Detect which cell encompasses the target text, then output its (x, y) center coordinate. 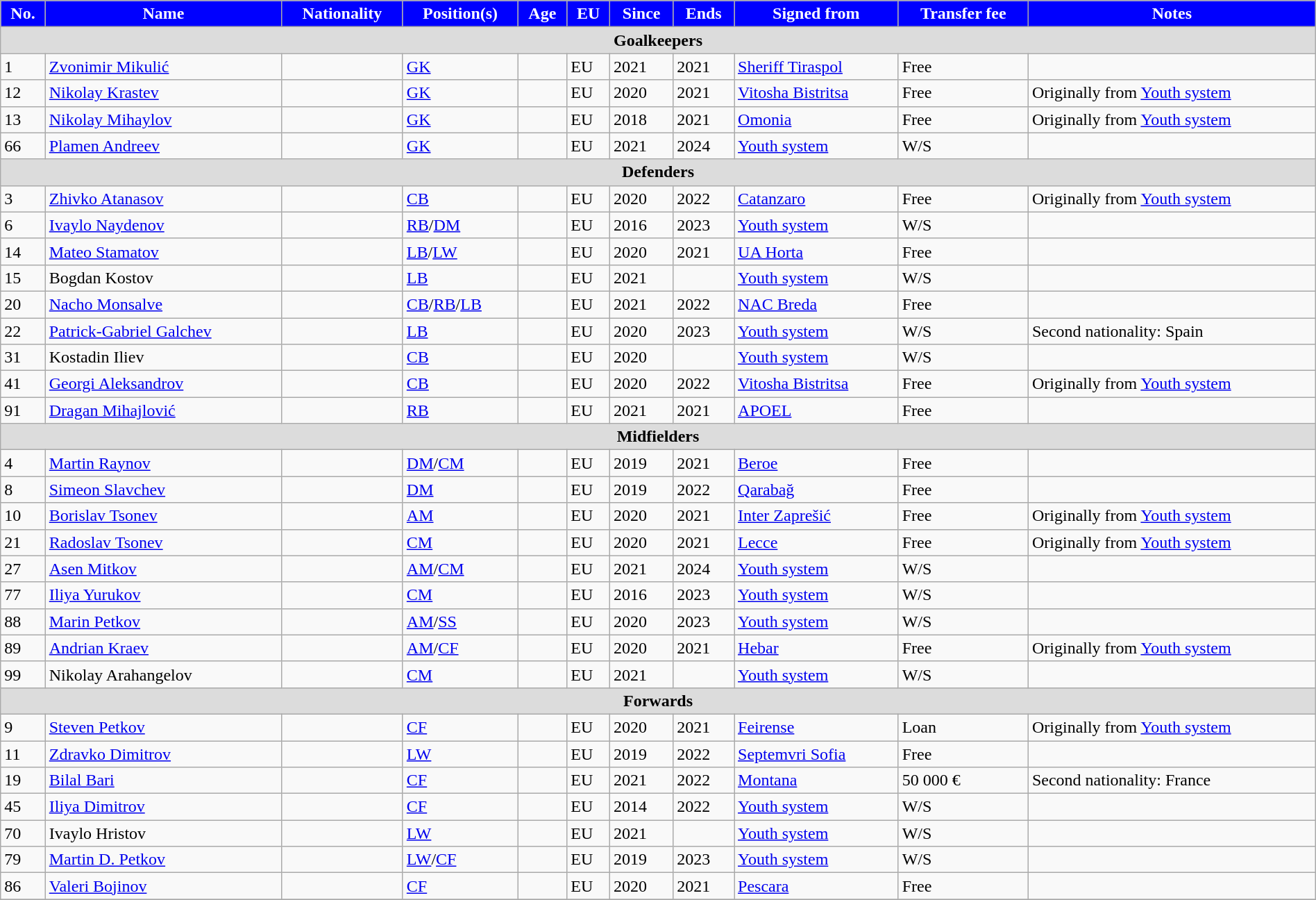
AM (460, 516)
Zhivko Atanasov (163, 199)
9 (23, 727)
Steven Petkov (163, 727)
Bogdan Kostov (163, 278)
Defenders (658, 172)
Name (163, 14)
Second nationality: France (1172, 781)
66 (23, 146)
77 (23, 595)
Ivaylo Naydenov (163, 225)
Signed from (816, 14)
Qarabağ (816, 490)
Valeri Bojinov (163, 886)
Iliya Yurukov (163, 595)
APOEL (816, 410)
Feirense (816, 727)
Andrian Kraev (163, 648)
31 (23, 358)
RB (460, 410)
Martin Raynov (163, 463)
41 (23, 384)
Position(s) (460, 14)
UA Horta (816, 251)
Radoslav Tsonev (163, 542)
DM (460, 490)
12 (23, 93)
2014 (641, 807)
79 (23, 860)
Second nationality: Spain (1172, 331)
Sheriff Tiraspol (816, 67)
Patrick-Gabriel Galchev (163, 331)
20 (23, 304)
Ends (704, 14)
91 (23, 410)
Catanzaro (816, 199)
1 (23, 67)
RB/DM (460, 225)
45 (23, 807)
AM/CF (460, 648)
Bilal Bari (163, 781)
No. (23, 14)
Beroe (816, 463)
Loan (963, 727)
Forwards (658, 701)
Montana (816, 781)
Notes (1172, 14)
Nikolay Mihaylov (163, 119)
89 (23, 648)
Transfer fee (963, 14)
Borislav Tsonev (163, 516)
Marin Petkov (163, 622)
LW/CF (460, 860)
Inter Zaprešić (816, 516)
AM/SS (460, 622)
6 (23, 225)
Nikolay Krastev (163, 93)
Iliya Dimitrov (163, 807)
Dragan Mihajlović (163, 410)
Septemvri Sofia (816, 753)
99 (23, 674)
Ivaylo Hristov (163, 833)
27 (23, 569)
22 (23, 331)
Zvonimir Mikulić (163, 67)
8 (23, 490)
Mateo Stamatov (163, 251)
CB/RB/LB (460, 304)
Simeon Slavchev (163, 490)
Nacho Monsalve (163, 304)
Hebar (816, 648)
15 (23, 278)
Kostadin Iliev (163, 358)
DM/CM (460, 463)
Nationality (343, 14)
LB/LW (460, 251)
Midfielders (658, 437)
2018 (641, 119)
21 (23, 542)
10 (23, 516)
Nikolay Arahangelov (163, 674)
11 (23, 753)
86 (23, 886)
Asen Mitkov (163, 569)
AM/CM (460, 569)
4 (23, 463)
Pescara (816, 886)
88 (23, 622)
NAC Breda (816, 304)
19 (23, 781)
70 (23, 833)
Plamen Andreev (163, 146)
Martin D. Petkov (163, 860)
Zdravko Dimitrov (163, 753)
50 000 € (963, 781)
3 (23, 199)
Since (641, 14)
Georgi Aleksandrov (163, 384)
Lecce (816, 542)
Age (543, 14)
14 (23, 251)
13 (23, 119)
Omonia (816, 119)
Goalkeepers (658, 40)
